Provide the [X, Y] coordinate of the cell's center where the given text is located.  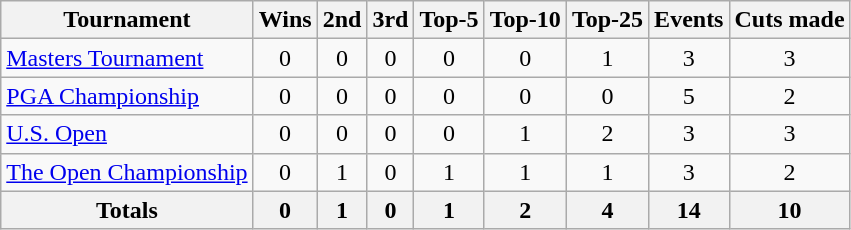
10 [790, 210]
Totals [127, 210]
5 [689, 96]
2nd [342, 20]
The Open Championship [127, 172]
Top-10 [525, 20]
Cuts made [790, 20]
Top-25 [607, 20]
4 [607, 210]
U.S. Open [127, 134]
Events [689, 20]
3rd [390, 20]
Tournament [127, 20]
Wins [285, 20]
14 [689, 210]
Top-5 [449, 20]
Masters Tournament [127, 58]
PGA Championship [127, 96]
